Determine the [X, Y] coordinate at the center of the cell enclosing the given text.  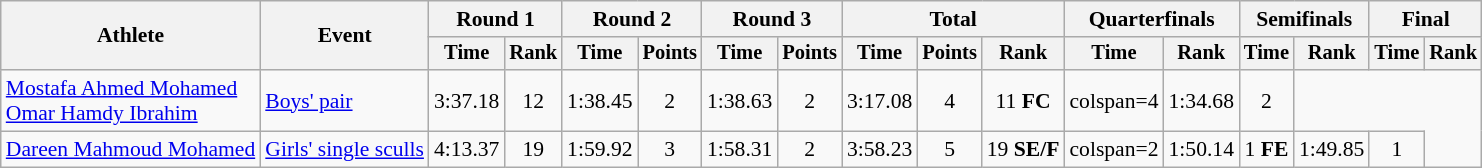
1:38.45 [600, 100]
Semifinals [1304, 19]
3:58.23 [880, 150]
Mostafa Ahmed MohamedOmar Hamdy Ibrahim [131, 100]
1:50.14 [1202, 150]
Total [954, 19]
12 [533, 100]
1 [1396, 150]
1:34.68 [1202, 100]
Round 3 [772, 19]
Girls' single sculls [344, 150]
3:37.18 [466, 100]
11 FC [1024, 100]
4:13.37 [466, 150]
4 [949, 100]
Event [344, 36]
Round 1 [496, 19]
1:58.31 [740, 150]
Round 2 [632, 19]
Dareen Mahmoud Mohamed [131, 150]
1:59.92 [600, 150]
Final [1425, 19]
1:49.85 [1332, 150]
19 [533, 150]
1 FE [1266, 150]
Athlete [131, 36]
5 [949, 150]
Quarterfinals [1152, 19]
Boys' pair [344, 100]
colspan=4 [1114, 100]
19 SE/F [1024, 150]
colspan=2 [1114, 150]
3:17.08 [880, 100]
1:38.63 [740, 100]
3 [670, 150]
